Output the (x, y) coordinate of the center of the cell containing the given text.  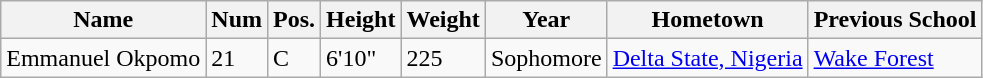
Emmanuel Okpomo (104, 58)
Year (546, 20)
Hometown (708, 20)
Pos. (294, 20)
Wake Forest (895, 58)
225 (443, 58)
6'10" (361, 58)
Delta State, Nigeria (708, 58)
Sophomore (546, 58)
21 (237, 58)
Name (104, 20)
Height (361, 20)
Previous School (895, 20)
Num (237, 20)
C (294, 58)
Weight (443, 20)
